For the text-containing cell, return its midpoint in [x, y] coordinate format. 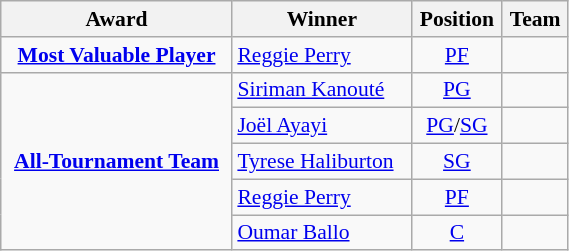
Winner [322, 19]
Joël Ayayi [322, 126]
Team [535, 19]
PG [456, 90]
Position [456, 19]
SG [456, 162]
Tyrese Haliburton [322, 162]
Oumar Ballo [322, 233]
Award [117, 19]
All-Tournament Team [117, 161]
PG/SG [456, 126]
Most Valuable Player [117, 55]
C [456, 233]
Siriman Kanouté [322, 90]
